Scan for the cell matching the given text and deliver its [X, Y] coordinate at center. 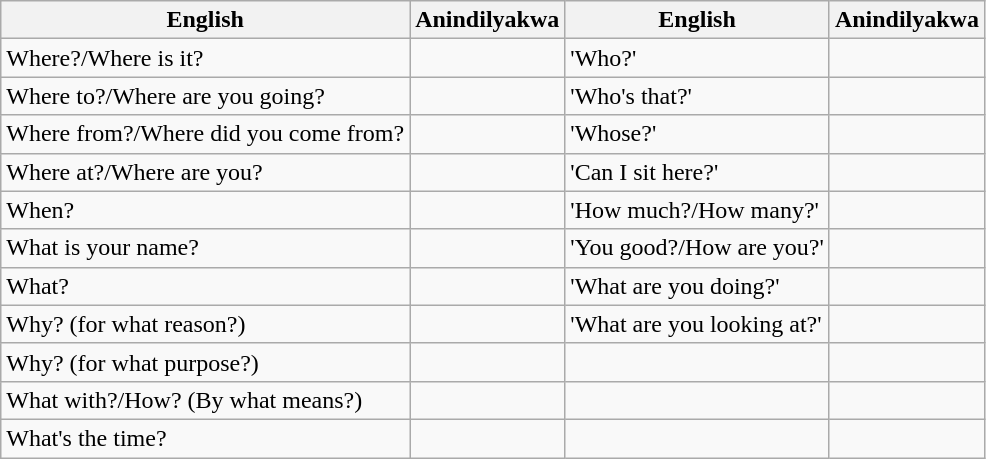
Where?/Where is it? [206, 58]
'Who's that?' [698, 96]
When? [206, 210]
Where at?/Where are you? [206, 172]
'You good?/How are you?' [698, 248]
Why? (for what reason?) [206, 324]
'What are you looking at?' [698, 324]
Where from?/Where did you come from? [206, 134]
'How much?/How many?' [698, 210]
What with?/How? (By what means?) [206, 400]
'Whose?' [698, 134]
'What are you doing?' [698, 286]
What is your name? [206, 248]
Why? (for what purpose?) [206, 362]
'Who?' [698, 58]
What? [206, 286]
Where to?/Where are you going? [206, 96]
What's the time? [206, 438]
'Can I sit here?' [698, 172]
